Provide the [X, Y] coordinate of the cell's center where the given text is located.  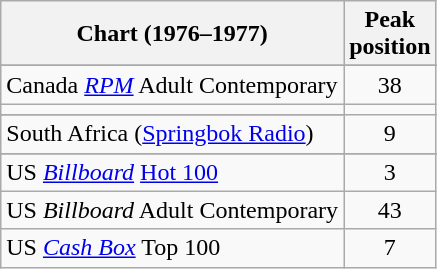
US Billboard Adult Contemporary [172, 210]
3 [390, 172]
South Africa (Springbok Radio) [172, 134]
US Cash Box Top 100 [172, 248]
38 [390, 85]
7 [390, 248]
US Billboard Hot 100 [172, 172]
Peakposition [390, 34]
9 [390, 134]
43 [390, 210]
Canada RPM Adult Contemporary [172, 85]
Chart (1976–1977) [172, 34]
